Return (X, Y) of the center of cell containing provided text 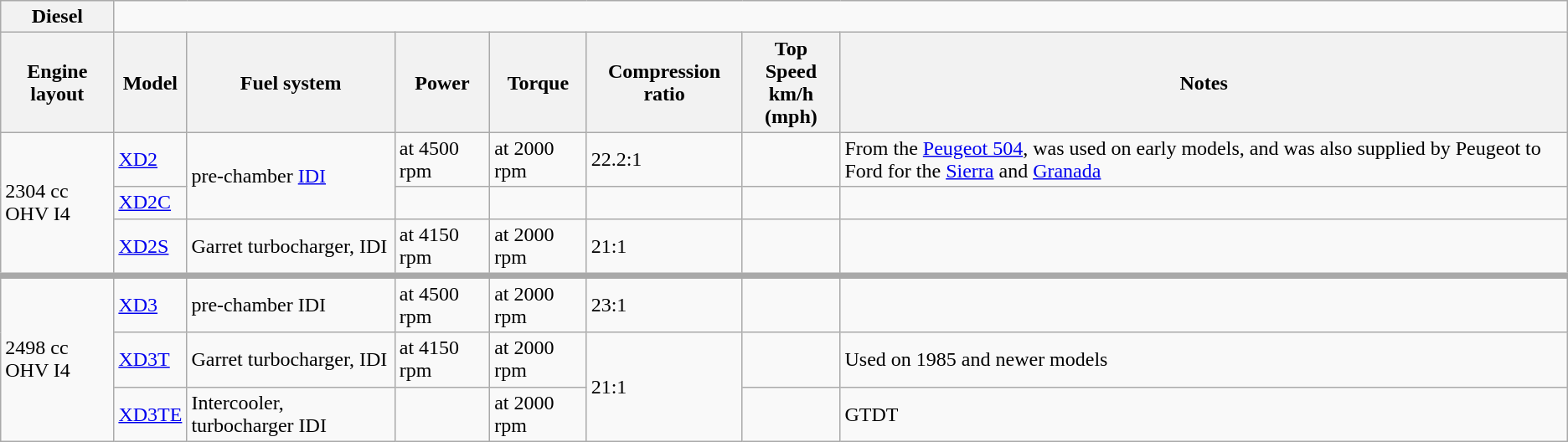
XD3T (151, 360)
22.2:1 (664, 159)
Model (151, 82)
XD3TE (151, 414)
23:1 (664, 304)
Fuel system (291, 82)
XD3 (151, 304)
XD2 (151, 159)
From the Peugeot 504, was used on early models, and was also supplied by Peugeot to Ford for the Sierra and Granada (1204, 159)
Intercooler, turbocharger IDI (291, 414)
Top Speedkm/h (mph) (791, 82)
2304 ccOHV I4 (57, 204)
Notes (1204, 82)
Torque (539, 82)
Diesel (57, 17)
XD2C (151, 203)
Engine layout (57, 82)
Compression ratio (664, 82)
2498 ccOHV I4 (57, 358)
GTDT (1204, 414)
Power (442, 82)
XD2S (151, 247)
Used on 1985 and newer models (1204, 360)
